Find where the given text appears and provide that cell's center as (X, Y) coordinate. 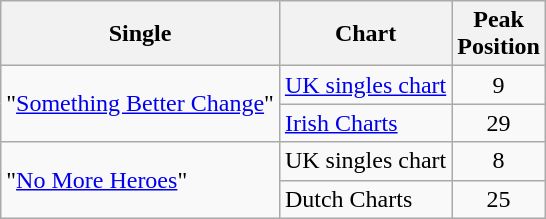
Chart (365, 34)
"No More Heroes" (140, 180)
Dutch Charts (365, 199)
"Something Better Change" (140, 104)
29 (499, 123)
25 (499, 199)
PeakPosition (499, 34)
Single (140, 34)
Irish Charts (365, 123)
8 (499, 161)
9 (499, 85)
